Return [X, Y] of the center of cell containing provided text 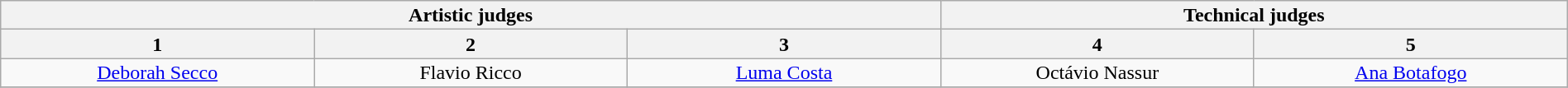
3 [784, 44]
Luma Costa [784, 72]
1 [157, 44]
Octávio Nassur [1097, 72]
Flavio Ricco [471, 72]
Artistic judges [471, 15]
Deborah Secco [157, 72]
Technical judges [1254, 15]
5 [1411, 44]
2 [471, 44]
Ana Botafogo [1411, 72]
4 [1097, 44]
